Determine the (x, y) coordinate at the center of the cell enclosing the given text.  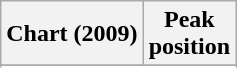
Chart (2009) (72, 34)
Peakposition (189, 34)
